Scan for the cell matching the given text and deliver its (X, Y) coordinate at center. 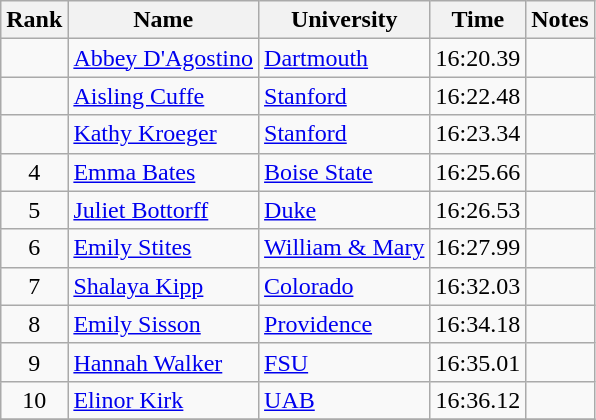
Emma Bates (164, 172)
10 (34, 400)
16:23.34 (478, 134)
Providence (344, 324)
University (344, 20)
UAB (344, 400)
16:32.03 (478, 286)
16:26.53 (478, 210)
Aisling Cuffe (164, 96)
7 (34, 286)
Emily Stites (164, 248)
Name (164, 20)
6 (34, 248)
Juliet Bottorff (164, 210)
16:22.48 (478, 96)
Abbey D'Agostino (164, 58)
Notes (560, 20)
16:20.39 (478, 58)
16:27.99 (478, 248)
Shalaya Kipp (164, 286)
8 (34, 324)
William & Mary (344, 248)
9 (34, 362)
Hannah Walker (164, 362)
5 (34, 210)
16:25.66 (478, 172)
Kathy Kroeger (164, 134)
Boise State (344, 172)
Dartmouth (344, 58)
16:35.01 (478, 362)
Time (478, 20)
Colorado (344, 286)
Duke (344, 210)
Elinor Kirk (164, 400)
FSU (344, 362)
16:36.12 (478, 400)
Rank (34, 20)
Emily Sisson (164, 324)
4 (34, 172)
16:34.18 (478, 324)
